Detect which cell encompasses the target text, then output its [X, Y] center coordinate. 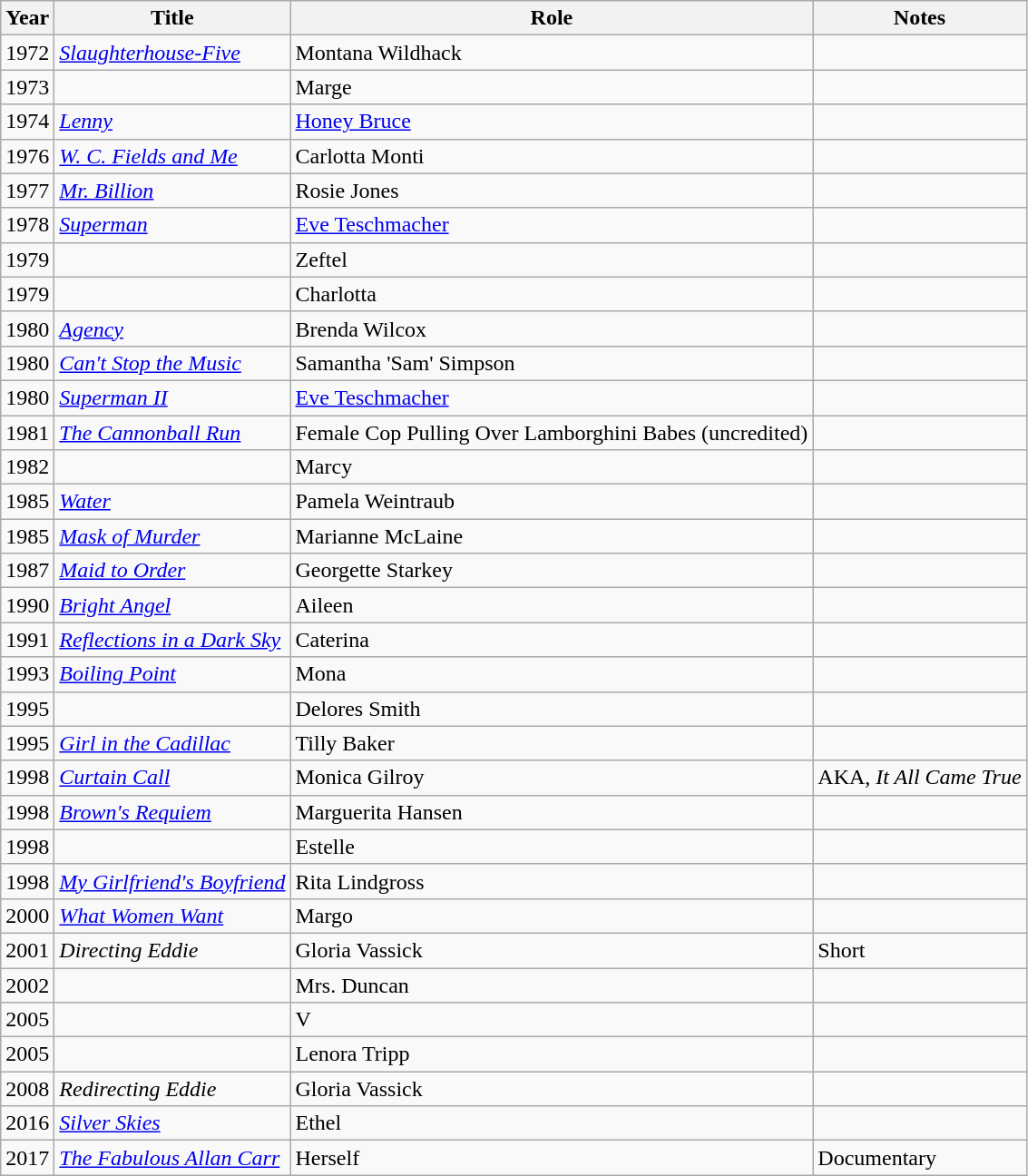
Reflections in a Dark Sky [172, 640]
Marguerita Hansen [552, 812]
Estelle [552, 847]
1978 [27, 225]
Georgette Starkey [552, 571]
1987 [27, 571]
Boiling Point [172, 674]
Can't Stop the Music [172, 363]
Directing Eddie [172, 950]
Aileen [552, 605]
Title [172, 18]
2001 [27, 950]
The Fabulous Allan Carr [172, 1158]
Monica Gilroy [552, 778]
Tilly Baker [552, 743]
Redirecting Eddie [172, 1089]
Bright Angel [172, 605]
1972 [27, 53]
Honey Bruce [552, 122]
Pamela Weintraub [552, 502]
Girl in the Cadillac [172, 743]
Margo [552, 916]
Carlotta Monti [552, 156]
Zeftel [552, 260]
1974 [27, 122]
Lenora Tripp [552, 1054]
2002 [27, 985]
Lenny [172, 122]
2017 [27, 1158]
Marcy [552, 467]
Notes [920, 18]
Mona [552, 674]
Brenda Wilcox [552, 328]
2008 [27, 1089]
Mrs. Duncan [552, 985]
1991 [27, 640]
Rosie Jones [552, 191]
1990 [27, 605]
2016 [27, 1123]
Mr. Billion [172, 191]
Superman II [172, 397]
Ethel [552, 1123]
V [552, 1020]
1973 [27, 87]
AKA, It All Came True [920, 778]
Caterina [552, 640]
Delores Smith [552, 709]
Brown's Requiem [172, 812]
Superman [172, 225]
Silver Skies [172, 1123]
Female Cop Pulling Over Lamborghini Babes (uncredited) [552, 433]
W. C. Fields and Me [172, 156]
Marianne McLaine [552, 536]
Year [27, 18]
Role [552, 18]
Documentary [920, 1158]
1977 [27, 191]
Charlotta [552, 294]
Maid to Order [172, 571]
Marge [552, 87]
Short [920, 950]
Agency [172, 328]
Water [172, 502]
1981 [27, 433]
What Women Want [172, 916]
1993 [27, 674]
The Cannonball Run [172, 433]
My Girlfriend's Boyfriend [172, 881]
Montana Wildhack [552, 53]
1976 [27, 156]
1982 [27, 467]
Mask of Murder [172, 536]
Curtain Call [172, 778]
Samantha 'Sam' Simpson [552, 363]
Rita Lindgross [552, 881]
Slaughterhouse-Five [172, 53]
2000 [27, 916]
Herself [552, 1158]
